From the cell containing the given text, extract its center point as (X, Y) coordinate. 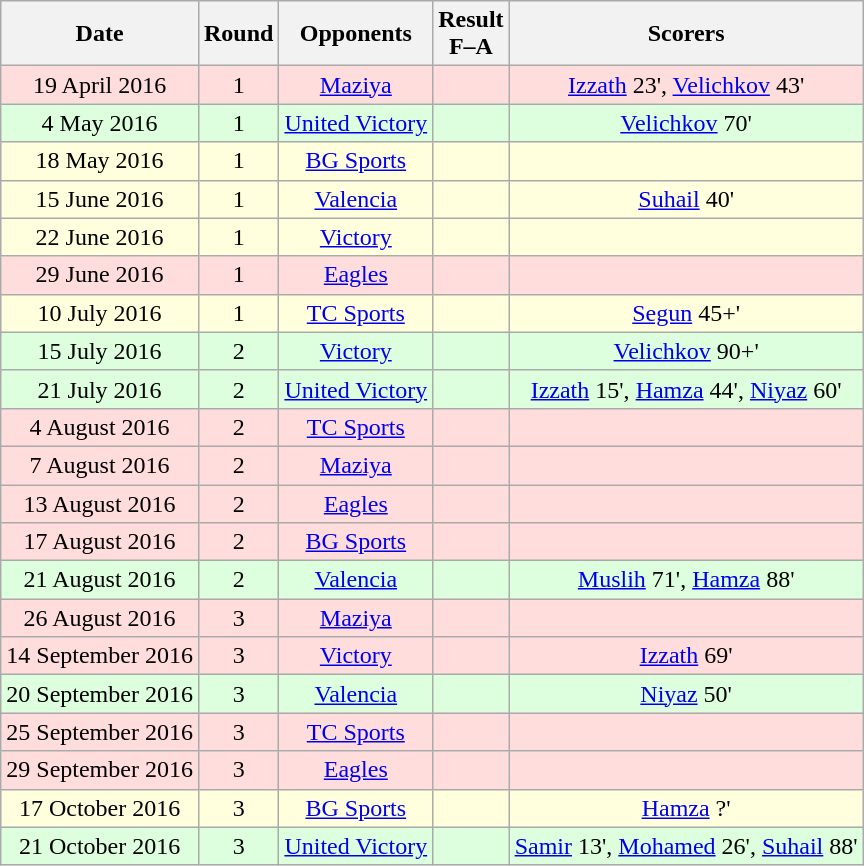
Samir 13', Mohamed 26', Suhail 88' (686, 846)
19 April 2016 (100, 85)
Izzath 69' (686, 656)
ResultF–A (471, 34)
Velichkov 70' (686, 123)
22 June 2016 (100, 237)
Muslih 71', Hamza 88' (686, 580)
Suhail 40' (686, 199)
15 June 2016 (100, 199)
Round (238, 34)
20 September 2016 (100, 694)
26 August 2016 (100, 618)
21 August 2016 (100, 580)
25 September 2016 (100, 732)
Izzath 23', Velichkov 43' (686, 85)
17 August 2016 (100, 542)
29 June 2016 (100, 275)
21 July 2016 (100, 389)
Velichkov 90+' (686, 351)
Niyaz 50' (686, 694)
18 May 2016 (100, 161)
15 July 2016 (100, 351)
10 July 2016 (100, 313)
7 August 2016 (100, 465)
Opponents (356, 34)
14 September 2016 (100, 656)
Segun 45+' (686, 313)
Izzath 15', Hamza 44', Niyaz 60' (686, 389)
Date (100, 34)
21 October 2016 (100, 846)
4 August 2016 (100, 427)
Scorers (686, 34)
4 May 2016 (100, 123)
Hamza ?' (686, 808)
17 October 2016 (100, 808)
13 August 2016 (100, 503)
29 September 2016 (100, 770)
